Extract the [x, y] coordinate from the center of the cell holding the provided text.  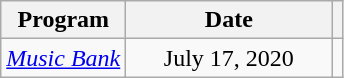
Date [229, 20]
July 17, 2020 [229, 58]
Program [64, 20]
Music Bank [64, 58]
